Extract the [X, Y] coordinate from the center of the cell holding the provided text.  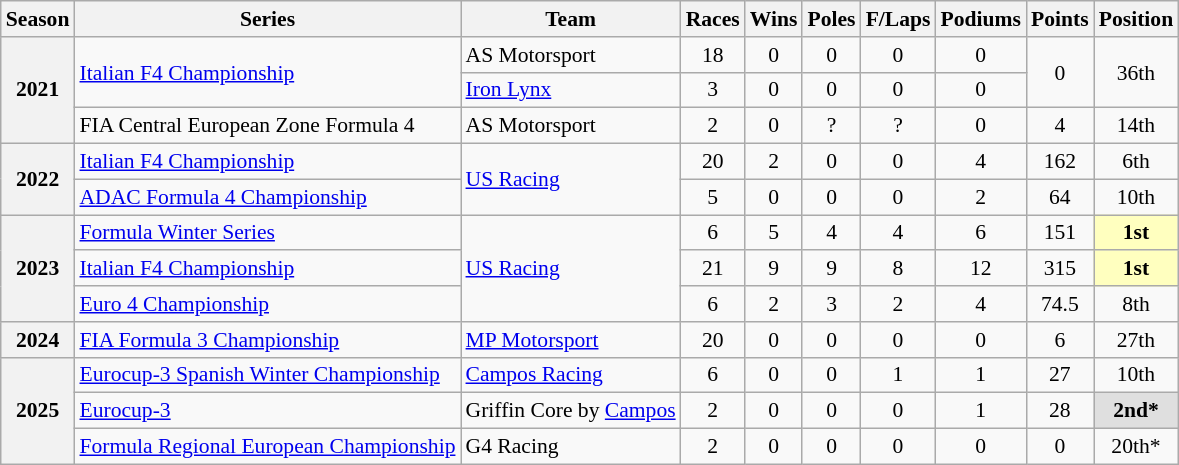
12 [980, 269]
Season [38, 19]
27th [1136, 340]
Campos Racing [570, 375]
2023 [38, 268]
2025 [38, 410]
FIA Central European Zone Formula 4 [267, 126]
8th [1136, 304]
8 [898, 269]
Wins [774, 19]
20th* [1136, 447]
Griffin Core by Campos [570, 411]
Team [570, 19]
Formula Winter Series [267, 233]
2021 [38, 90]
6th [1136, 162]
28 [1060, 411]
27 [1060, 375]
74.5 [1060, 304]
315 [1060, 269]
2022 [38, 180]
151 [1060, 233]
162 [1060, 162]
Races [713, 19]
18 [713, 55]
ADAC Formula 4 Championship [267, 197]
FIA Formula 3 Championship [267, 340]
36th [1136, 72]
Points [1060, 19]
Eurocup-3 Spanish Winter Championship [267, 375]
Poles [831, 19]
G4 Racing [570, 447]
MP Motorsport [570, 340]
Iron Lynx [570, 90]
Eurocup-3 [267, 411]
Series [267, 19]
F/Laps [898, 19]
64 [1060, 197]
Euro 4 Championship [267, 304]
Formula Regional European Championship [267, 447]
14th [1136, 126]
21 [713, 269]
Podiums [980, 19]
Position [1136, 19]
2nd* [1136, 411]
2024 [38, 340]
